Identify which cell holds the provided text, then report its [x, y] central coordinate. 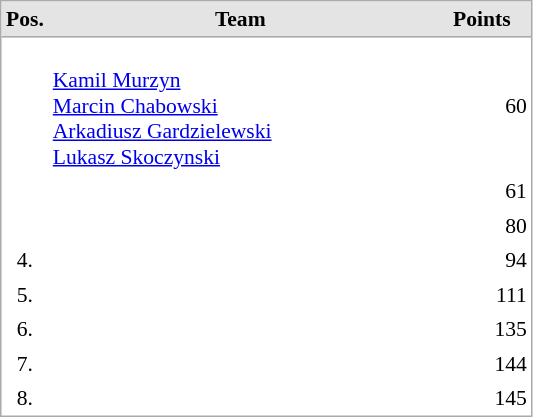
61 [482, 191]
5. [26, 295]
Points [482, 20]
111 [482, 295]
Team [240, 20]
80 [482, 225]
Pos. [26, 20]
6. [26, 329]
94 [482, 260]
144 [482, 363]
135 [482, 329]
4. [26, 260]
Kamil Murzyn Marcin Chabowski Arkadiusz Gardzielewski Lukasz Skoczynski [240, 106]
8. [26, 398]
145 [482, 398]
7. [26, 363]
60 [482, 106]
